Search for the cell housing the specified text and yield its (X, Y) center coordinate. 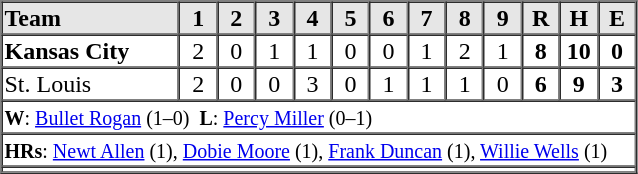
Team (91, 18)
H (579, 18)
R (541, 18)
E (617, 18)
St. Louis (91, 84)
Kansas City (91, 50)
7 (427, 18)
10 (579, 50)
5 (350, 18)
HRs: Newt Allen (1), Dobie Moore (1), Frank Duncan (1), Willie Wells (1) (319, 150)
W: Bullet Rogan (1–0) L: Percy Miller (0–1) (319, 116)
4 (312, 18)
